Return [X, Y] of the center of cell containing provided text 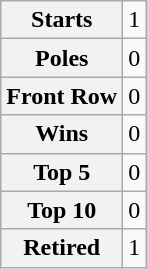
Poles [62, 58]
Top 5 [62, 172]
Wins [62, 134]
Starts [62, 20]
Front Row [62, 96]
Retired [62, 248]
Top 10 [62, 210]
